Identify which cell holds the provided text, then report its [X, Y] central coordinate. 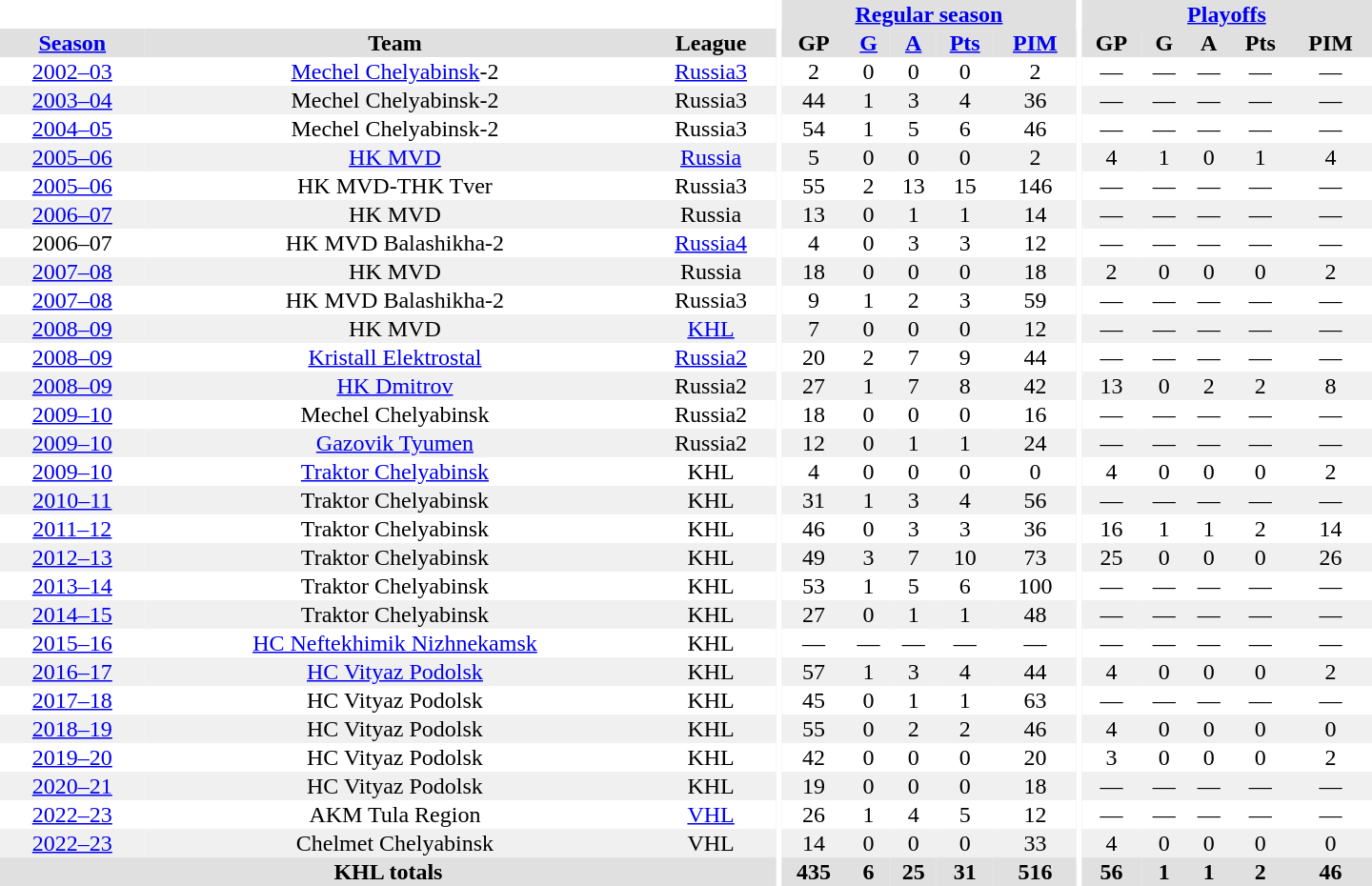
100 [1035, 586]
Chelmet Chelyabinsk [395, 843]
63 [1035, 700]
435 [814, 872]
146 [1035, 186]
Season [72, 43]
15 [964, 186]
49 [814, 557]
Kristall Elektrostal [395, 357]
KHL totals [389, 872]
Regular season [929, 14]
2012–13 [72, 557]
45 [814, 700]
33 [1035, 843]
2016–17 [72, 672]
59 [1035, 300]
2011–12 [72, 529]
10 [964, 557]
54 [814, 129]
Russia4 [711, 243]
Gazovik Tyumen [395, 443]
516 [1035, 872]
2017–18 [72, 700]
2013–14 [72, 586]
HC Neftekhimik Nizhnekamsk [395, 643]
Playoffs [1227, 14]
53 [814, 586]
2018–19 [72, 729]
Team [395, 43]
2004–05 [72, 129]
2003–04 [72, 100]
2002–03 [72, 71]
73 [1035, 557]
24 [1035, 443]
2010–11 [72, 500]
HK MVD-THK Tver [395, 186]
2014–15 [72, 614]
2020–21 [72, 786]
Mechel Chelyabinsk [395, 414]
AKM Tula Region [395, 815]
48 [1035, 614]
57 [814, 672]
2015–16 [72, 643]
HK Dmitrov [395, 386]
19 [814, 786]
2019–20 [72, 757]
League [711, 43]
